Provide the [X, Y] coordinate of the cell's center where the given text is located.  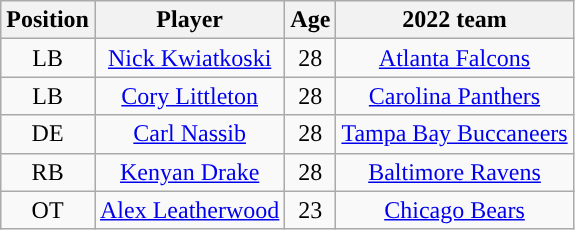
Nick Kwiatkoski [189, 58]
2022 team [454, 20]
DE [48, 134]
RB [48, 172]
Baltimore Ravens [454, 172]
Carl Nassib [189, 134]
Player [189, 20]
Position [48, 20]
Cory Littleton [189, 96]
23 [310, 210]
Kenyan Drake [189, 172]
OT [48, 210]
Carolina Panthers [454, 96]
Tampa Bay Buccaneers [454, 134]
Atlanta Falcons [454, 58]
Alex Leatherwood [189, 210]
Age [310, 20]
Chicago Bears [454, 210]
